Output the [x, y] coordinate of the center of the cell containing the given text.  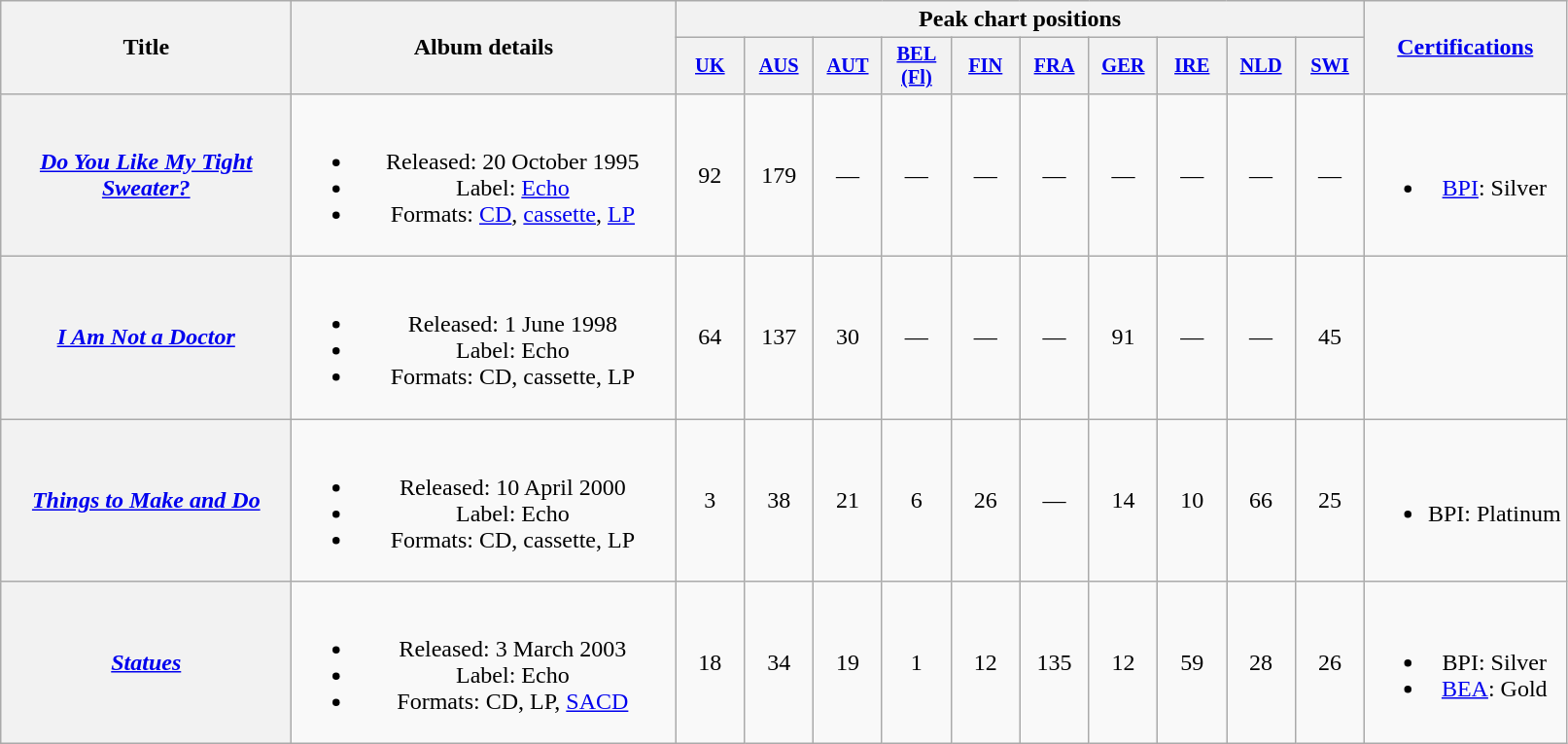
UK [710, 66]
Released: 3 March 2003Label: EchoFormats: CD, LP, SACD [484, 663]
Peak chart positions [1021, 19]
BPI: SilverBEA: Gold [1465, 663]
45 [1330, 338]
Album details [484, 48]
Released: 10 April 2000Label: EchoFormats: CD, cassette, LP [484, 500]
66 [1262, 500]
Released: 20 October 1995Label: EchoFormats: CD, cassette, LP [484, 175]
19 [848, 663]
BEL (Fl) [916, 66]
SWI [1330, 66]
BPI: Platinum [1465, 500]
10 [1192, 500]
AUT [848, 66]
Statues [146, 663]
92 [710, 175]
6 [916, 500]
FIN [986, 66]
38 [780, 500]
BPI: Silver [1465, 175]
59 [1192, 663]
179 [780, 175]
137 [780, 338]
I Am Not a Doctor [146, 338]
18 [710, 663]
Do You Like My Tight Sweater? [146, 175]
Title [146, 48]
FRA [1054, 66]
Things to Make and Do [146, 500]
135 [1054, 663]
34 [780, 663]
Certifications [1465, 48]
25 [1330, 500]
AUS [780, 66]
21 [848, 500]
14 [1124, 500]
64 [710, 338]
NLD [1262, 66]
30 [848, 338]
GER [1124, 66]
IRE [1192, 66]
3 [710, 500]
1 [916, 663]
28 [1262, 663]
Released: 1 June 1998Label: EchoFormats: CD, cassette, LP [484, 338]
91 [1124, 338]
